Pinpoint the cell where the given text exists, returning its (X, Y) midpoint coordinate. 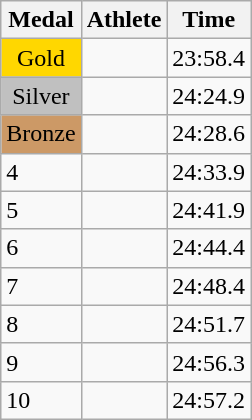
7 (41, 286)
24:33.9 (209, 172)
10 (41, 400)
9 (41, 362)
Medal (41, 20)
23:58.4 (209, 58)
Athlete (124, 20)
Gold (41, 58)
24:28.6 (209, 134)
Bronze (41, 134)
24:56.3 (209, 362)
24:44.4 (209, 248)
6 (41, 248)
24:24.9 (209, 96)
Silver (41, 96)
Time (209, 20)
5 (41, 210)
24:41.9 (209, 210)
24:48.4 (209, 286)
24:57.2 (209, 400)
8 (41, 324)
4 (41, 172)
24:51.7 (209, 324)
